Provide the (X, Y) coordinate of the cell's center where the given text is located.  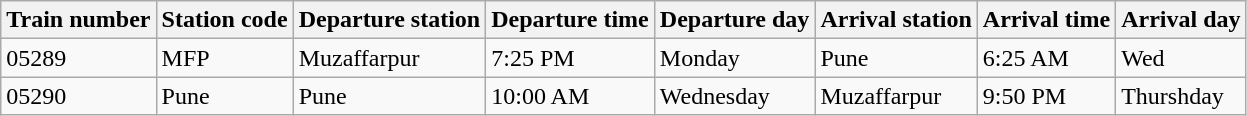
Station code (224, 20)
Monday (734, 58)
Arrival station (896, 20)
Train number (78, 20)
Thurshday (1181, 96)
Arrival day (1181, 20)
Departure time (570, 20)
6:25 AM (1046, 58)
Departure station (390, 20)
05289 (78, 58)
Wed (1181, 58)
10:00 AM (570, 96)
Arrival time (1046, 20)
Departure day (734, 20)
9:50 PM (1046, 96)
MFP (224, 58)
Wednesday (734, 96)
05290 (78, 96)
7:25 PM (570, 58)
